Return (x, y) of the center of cell containing provided text 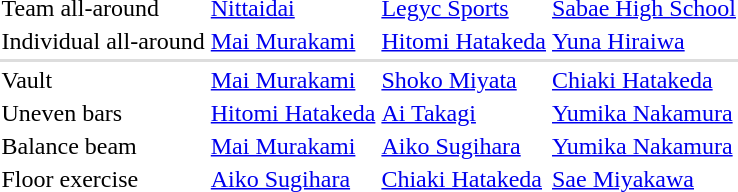
Individual all-around (103, 41)
Shoko Miyata (464, 80)
Balance beam (103, 146)
Yuna Hiraiwa (644, 41)
Uneven bars (103, 113)
Aiko Sugihara (464, 146)
Vault (103, 80)
Ai Takagi (464, 113)
Chiaki Hatakeda (644, 80)
